Return [x, y] of the center of cell containing provided text 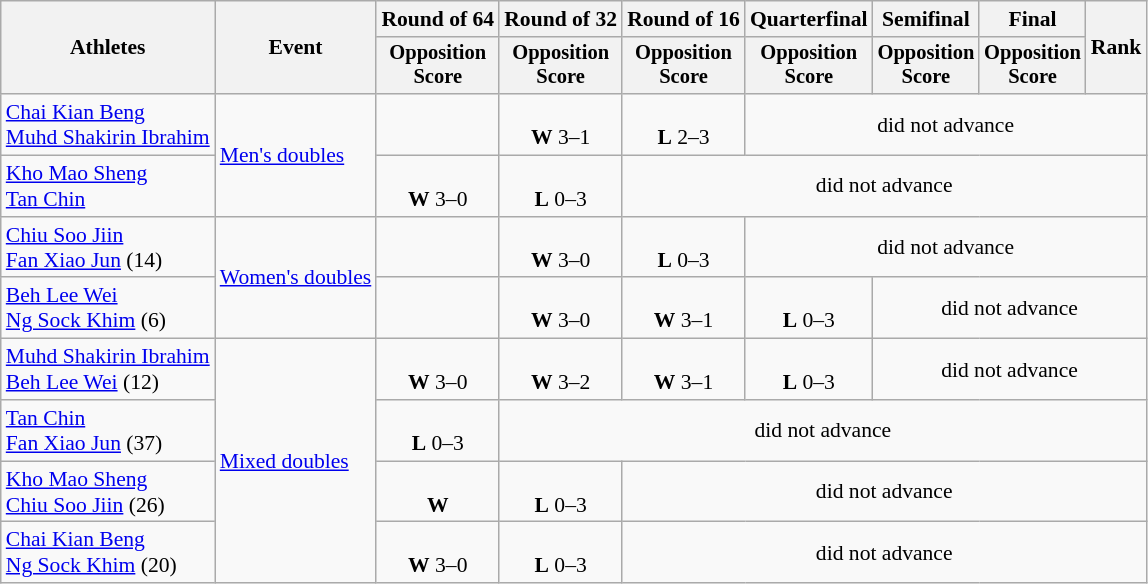
Quarterfinal [809, 19]
W [438, 492]
Round of 16 [684, 19]
W 3–2 [560, 370]
Round of 32 [560, 19]
Chiu Soo JiinFan Xiao Jun (14) [108, 248]
Chai Kian BengNg Sock Khim (20) [108, 552]
Tan ChinFan Xiao Jun (37) [108, 430]
Final [1032, 19]
Event [296, 48]
Kho Mao ShengChiu Soo Jiin (26) [108, 492]
Round of 64 [438, 19]
Men's doubles [296, 155]
Rank [1116, 48]
Muhd Shakirin IbrahimBeh Lee Wei (12) [108, 370]
Athletes [108, 48]
Women's doubles [296, 278]
Beh Lee WeiNg Sock Khim (6) [108, 308]
Semifinal [926, 19]
Mixed doubles [296, 461]
Kho Mao ShengTan Chin [108, 186]
L 2–3 [684, 124]
Chai Kian BengMuhd Shakirin Ibrahim [108, 124]
